Find where the given text appears and provide that cell's center as (X, Y) coordinate. 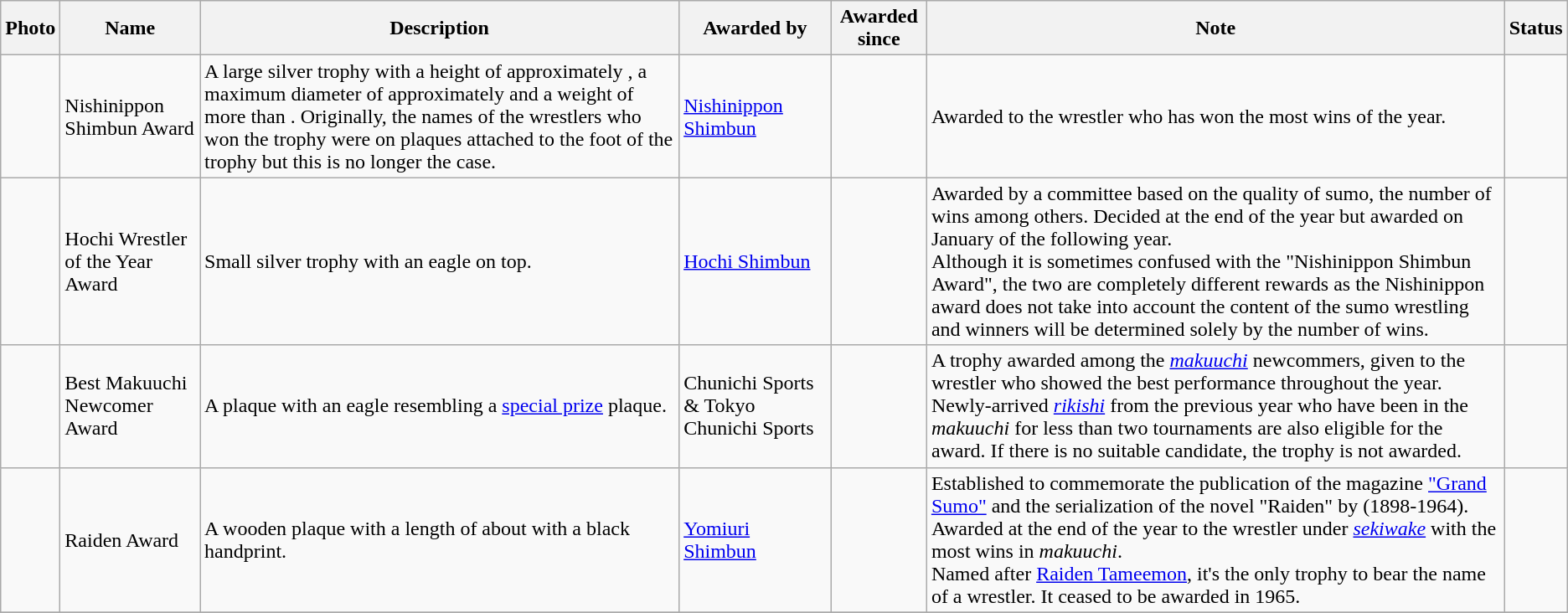
Small silver trophy with an eagle on top. (440, 261)
Hochi Shimbun (756, 261)
A plaque with an eagle resembling a special prize plaque. (440, 406)
Yomiuri Shimbun (756, 539)
Raiden Award (131, 539)
Description (440, 28)
Note (1215, 28)
Nishinippon Shimbun (756, 116)
Hochi Wrestler of the Year Award (131, 261)
Awarded since (879, 28)
Awarded by (756, 28)
Name (131, 28)
Awarded to the wrestler who has won the most wins of the year. (1215, 116)
A wooden plaque with a length of about with a black handprint. (440, 539)
Best Makuuchi Newcomer Award (131, 406)
Photo (30, 28)
Nishinippon Shimbun Award (131, 116)
Status (1536, 28)
Chunichi Sports & Tokyo Chunichi Sports (756, 406)
